Extract the (x, y) coordinate from the center of the cell holding the provided text.  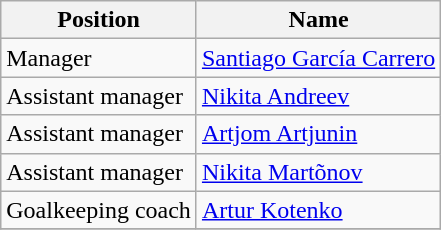
Artur Kotenko (318, 210)
Goalkeeping coach (99, 210)
Nikita Andreev (318, 96)
Santiago García Carrero (318, 58)
Name (318, 20)
Nikita Martõnov (318, 172)
Manager (99, 58)
Position (99, 20)
Artjom Artjunin (318, 134)
